Capture the cell that displays the provided text and extract its [x, y] central coordinate. 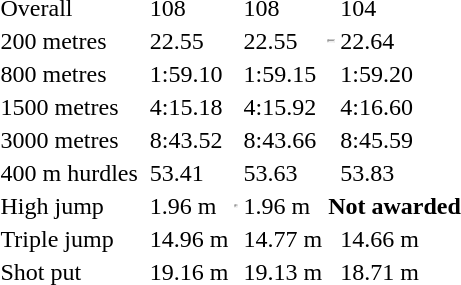
53.41 [189, 173]
1:59.10 [189, 74]
4:15.18 [189, 107]
14.96 m [189, 239]
4:15.92 [283, 107]
1:59.15 [283, 74]
8:43.66 [283, 140]
14.77 m [283, 239]
53.63 [283, 173]
8:43.52 [189, 140]
